Extract the [X, Y] coordinate from the center of the cell holding the provided text.  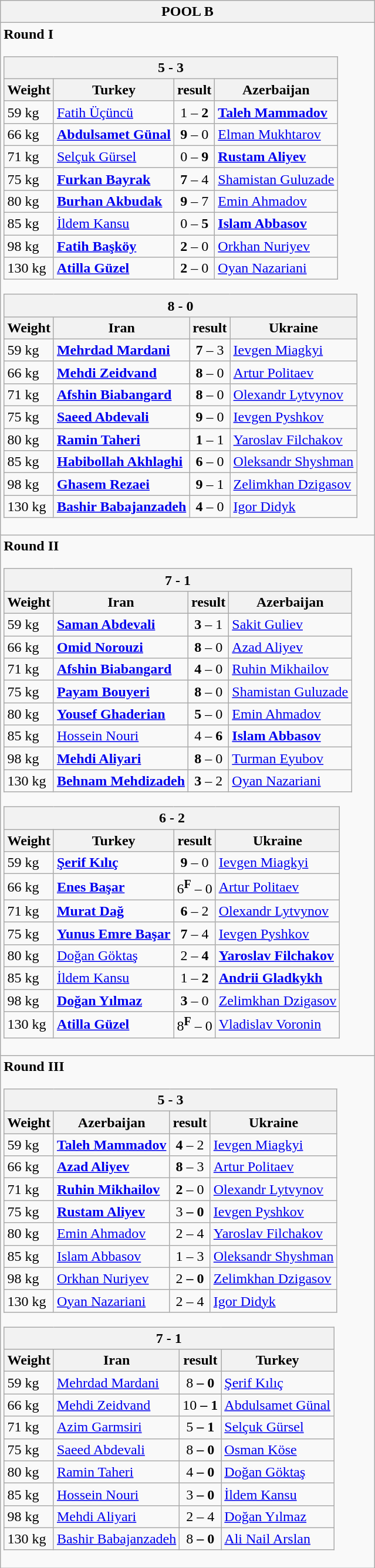
Payam Bouyeri [121, 692]
Behnam Mehdizadeh [121, 781]
5 – 1 [201, 1427]
Omid Norouzi [121, 647]
8F – 0 [195, 1025]
8 – 3 [190, 1167]
Sakit Guliev [290, 625]
9 – 7 [195, 201]
4 – 6 [209, 736]
8 - 0 [181, 305]
Ali Nail Arslan [278, 1539]
Burhan Akbudak [114, 201]
1 – 3 [190, 1256]
Habibollah Akhlaghi [121, 462]
7 – 3 [210, 350]
4 – 2 [190, 1145]
Fatih Üçüncü [114, 112]
Osman Köse [278, 1450]
0 – 5 [195, 224]
3 – 1 [209, 625]
3 – 2 [209, 781]
Andrii Gladkykh [278, 978]
6 – 2 [195, 911]
Elman Mukhtarov [276, 134]
10 – 1 [201, 1405]
Ghasem Rezaei [121, 484]
0 – 9 [195, 157]
Fatih Başköy [114, 246]
Turman Eyubov [290, 759]
5 – 0 [209, 714]
6 – 0 [210, 462]
6 - 2 [172, 818]
POOL B [188, 12]
Azim Garmsiri [116, 1427]
Saman Abdevali [121, 625]
Furkan Bayrak [114, 179]
9 – 1 [210, 484]
Murat Dağ [113, 911]
Vladislav Voronin [278, 1025]
Yousef Ghaderian [121, 714]
6F – 0 [195, 887]
1 – 1 [210, 440]
Yunus Emre Başar [113, 933]
Enes Başar [113, 887]
